For the text-containing cell, return its midpoint in [X, Y] coordinate format. 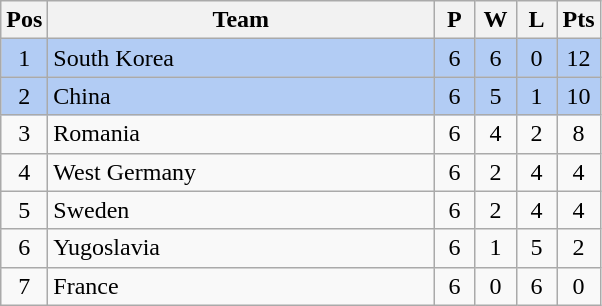
Yugoslavia [241, 248]
China [241, 96]
12 [578, 58]
8 [578, 134]
10 [578, 96]
Romania [241, 134]
W [496, 20]
Team [241, 20]
7 [24, 286]
Sweden [241, 210]
3 [24, 134]
Pos [24, 20]
Pts [578, 20]
West Germany [241, 172]
France [241, 286]
L [536, 20]
P [454, 20]
South Korea [241, 58]
